Extract the [X, Y] coordinate from the center of the cell holding the provided text.  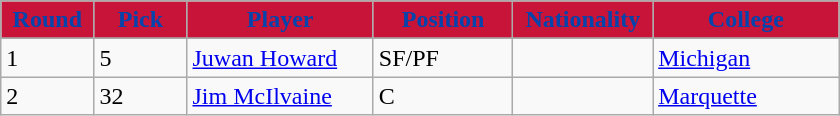
Position [443, 20]
Pick [140, 20]
College [746, 20]
1 [48, 58]
5 [140, 58]
C [443, 96]
2 [48, 96]
SF/PF [443, 58]
Marquette [746, 96]
32 [140, 96]
Michigan [746, 58]
Jim McIlvaine [280, 96]
Round [48, 20]
Player [280, 20]
Nationality [583, 20]
Juwan Howard [280, 58]
